Find where the given text appears and provide that cell's center as [x, y] coordinate. 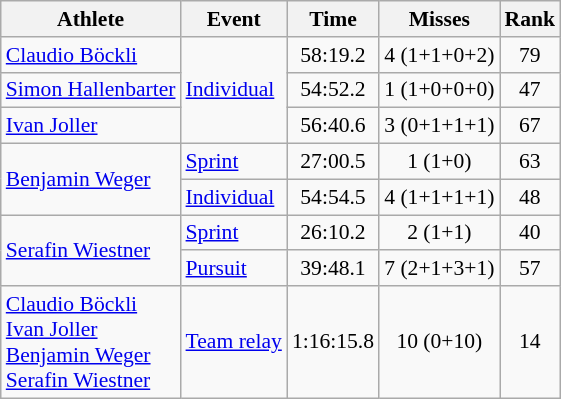
Time [333, 19]
54:54.5 [333, 197]
Pursuit [234, 269]
39:48.1 [333, 269]
47 [530, 90]
Claudio BöckliIvan JollerBenjamin WegerSerafin Wiestner [91, 342]
54:52.2 [333, 90]
79 [530, 55]
27:00.5 [333, 162]
Simon Hallenbarter [91, 90]
Misses [439, 19]
Rank [530, 19]
56:40.6 [333, 126]
14 [530, 342]
40 [530, 233]
7 (2+1+3+1) [439, 269]
Benjamin Weger [91, 180]
10 (0+10) [439, 342]
1 (1+0+0+0) [439, 90]
Claudio Böckli [91, 55]
1:16:15.8 [333, 342]
26:10.2 [333, 233]
58:19.2 [333, 55]
Athlete [91, 19]
4 (1+1+1+1) [439, 197]
67 [530, 126]
Event [234, 19]
4 (1+1+0+2) [439, 55]
Serafin Wiestner [91, 250]
63 [530, 162]
Ivan Joller [91, 126]
1 (1+0) [439, 162]
48 [530, 197]
57 [530, 269]
3 (0+1+1+1) [439, 126]
2 (1+1) [439, 233]
Team relay [234, 342]
